Find where the given text appears and provide that cell's center as (x, y) coordinate. 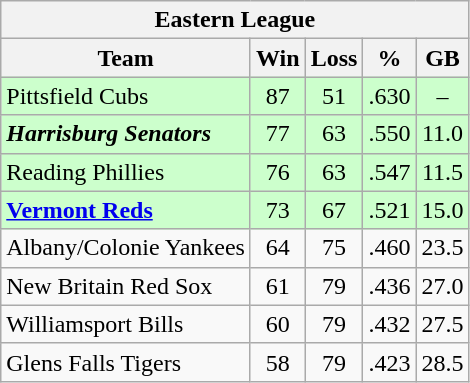
% (390, 58)
.521 (390, 210)
GB (442, 58)
Albany/Colonie Yankees (126, 248)
Team (126, 58)
Glens Falls Tigers (126, 362)
.436 (390, 286)
51 (334, 96)
Win (278, 58)
Vermont Reds (126, 210)
New Britain Red Sox (126, 286)
23.5 (442, 248)
58 (278, 362)
Harrisburg Senators (126, 134)
76 (278, 172)
67 (334, 210)
60 (278, 324)
87 (278, 96)
Eastern League (235, 20)
.547 (390, 172)
28.5 (442, 362)
.460 (390, 248)
77 (278, 134)
– (442, 96)
73 (278, 210)
Loss (334, 58)
.423 (390, 362)
Reading Phillies (126, 172)
61 (278, 286)
27.5 (442, 324)
15.0 (442, 210)
.550 (390, 134)
75 (334, 248)
Williamsport Bills (126, 324)
64 (278, 248)
27.0 (442, 286)
.630 (390, 96)
.432 (390, 324)
11.0 (442, 134)
Pittsfield Cubs (126, 96)
11.5 (442, 172)
